Detect which cell encompasses the target text, then output its [x, y] center coordinate. 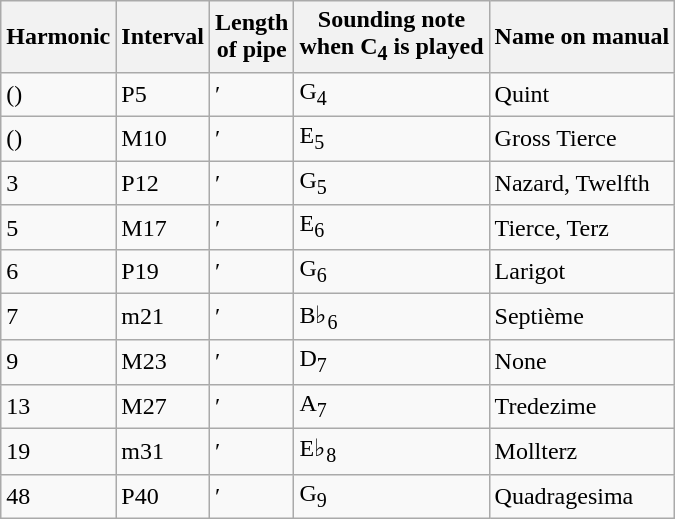
Larigot [582, 271]
Septième [582, 317]
7 [58, 317]
G4 [392, 94]
E5 [392, 138]
13 [58, 406]
Gross Tierce [582, 138]
Tredezime [582, 406]
M27 [163, 406]
48 [58, 496]
19 [58, 451]
B♭6 [392, 317]
Mollterz [582, 451]
Sounding notewhen C4 is played [392, 36]
9 [58, 362]
3 [58, 183]
m21 [163, 317]
Name on manual [582, 36]
E6 [392, 227]
A7 [392, 406]
P19 [163, 271]
P5 [163, 94]
Interval [163, 36]
Quadragesima [582, 496]
Lengthof pipe [252, 36]
G6 [392, 271]
P12 [163, 183]
G5 [392, 183]
E♭8 [392, 451]
D7 [392, 362]
5 [58, 227]
Nazard, Twelfth [582, 183]
None [582, 362]
G9 [392, 496]
Tierce, Terz [582, 227]
Harmonic [58, 36]
m31 [163, 451]
P40 [163, 496]
M17 [163, 227]
M10 [163, 138]
Quint [582, 94]
M23 [163, 362]
6 [58, 271]
